Identify which cell holds the provided text, then report its (x, y) central coordinate. 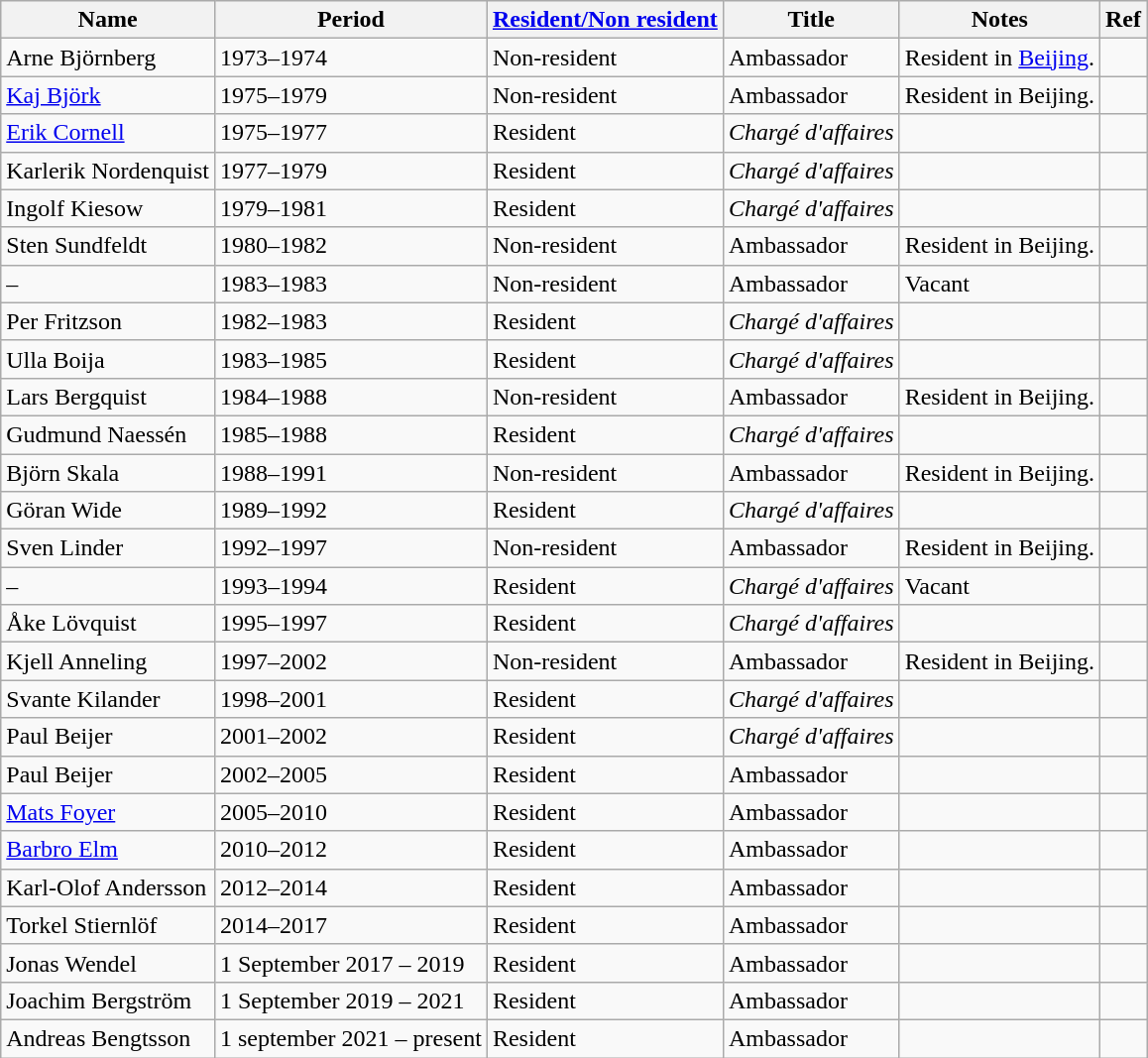
Lars Bergquist (108, 397)
2005–2010 (351, 812)
1973–1974 (351, 58)
Karlerik Nordenquist (108, 171)
Andreas Bengtsson (108, 1038)
Kjell Anneling (108, 661)
1984–1988 (351, 397)
Sven Linder (108, 548)
1 September 2017 – 2019 (351, 963)
Title (811, 20)
2012–2014 (351, 887)
Ref (1124, 20)
1993–1994 (351, 586)
1980–1982 (351, 246)
Björn Skala (108, 473)
1983–1985 (351, 359)
2010–2012 (351, 850)
Göran Wide (108, 511)
Ulla Boija (108, 359)
Svante Kilander (108, 699)
Arne Björnberg (108, 58)
1 September 2019 – 2021 (351, 1000)
1995–1997 (351, 624)
Sten Sundfeldt (108, 246)
1979–1981 (351, 208)
Åke Lövquist (108, 624)
2014–2017 (351, 925)
Jonas Wendel (108, 963)
2001–2002 (351, 737)
1998–2001 (351, 699)
Per Fritzson (108, 321)
Gudmund Naessén (108, 434)
Kaj Björk (108, 95)
Period (351, 20)
1992–1997 (351, 548)
Resident/Non resident (605, 20)
1983–1983 (351, 284)
Mats Foyer (108, 812)
1977–1979 (351, 171)
Notes (999, 20)
Ingolf Kiesow (108, 208)
Barbro Elm (108, 850)
Joachim Bergström (108, 1000)
Karl-Olof Andersson (108, 887)
1989–1992 (351, 511)
Name (108, 20)
2002–2005 (351, 774)
1988–1991 (351, 473)
1975–1977 (351, 133)
Torkel Stiernlöf (108, 925)
1 september 2021 – present (351, 1038)
1982–1983 (351, 321)
Erik Cornell (108, 133)
1985–1988 (351, 434)
1997–2002 (351, 661)
1975–1979 (351, 95)
